Return the (X, Y) coordinate for the center point of the cell that contains the specified text.  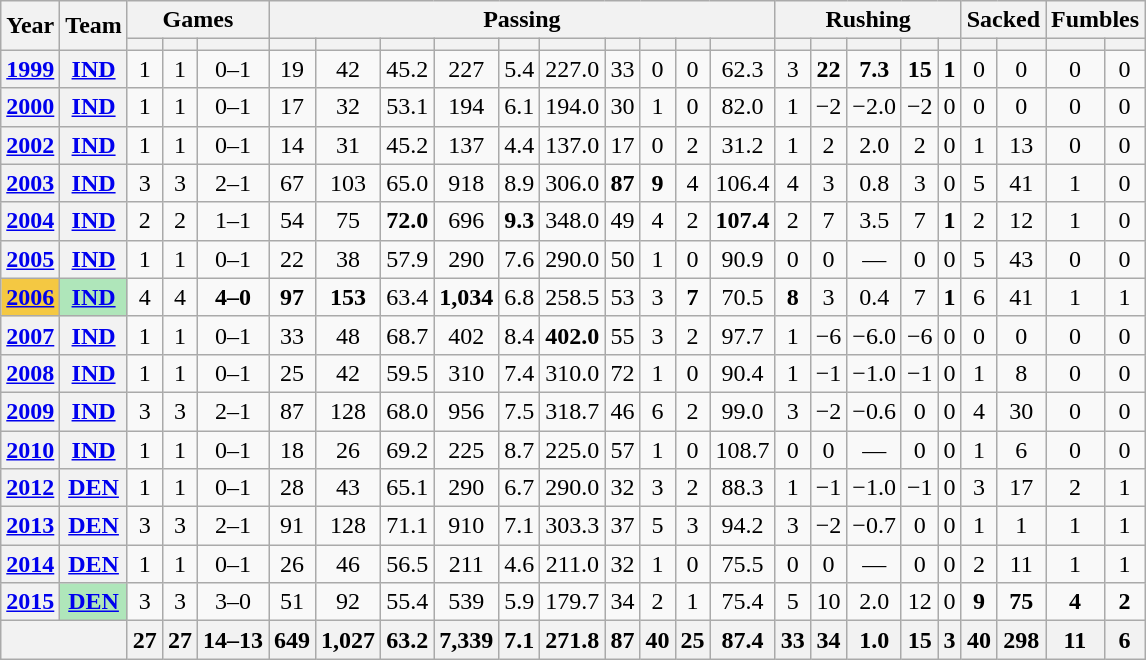
91 (292, 526)
−0.7 (874, 526)
53.1 (408, 107)
2009 (30, 411)
1999 (30, 69)
310 (466, 373)
1.0 (874, 640)
38 (348, 259)
3–0 (232, 602)
65.1 (408, 488)
4–0 (232, 297)
402 (466, 335)
8.7 (520, 449)
92 (348, 602)
48 (348, 335)
7.4 (520, 373)
956 (466, 411)
88.3 (742, 488)
Games (198, 20)
107.4 (742, 221)
Rushing (868, 20)
6.1 (520, 107)
4.6 (520, 564)
227.0 (572, 69)
62.3 (742, 69)
108.7 (742, 449)
31.2 (742, 145)
2000 (30, 107)
2013 (30, 526)
65.0 (408, 183)
649 (292, 640)
2002 (30, 145)
Fumbles (1096, 20)
2012 (30, 488)
2005 (30, 259)
18 (292, 449)
310.0 (572, 373)
87.4 (742, 640)
−6.0 (874, 335)
696 (466, 221)
53 (622, 297)
55 (622, 335)
2003 (30, 183)
1,027 (348, 640)
71.1 (408, 526)
63.4 (408, 297)
4.4 (520, 145)
2004 (30, 221)
106.4 (742, 183)
0.8 (874, 183)
0.4 (874, 297)
7.6 (520, 259)
14–13 (232, 640)
303.3 (572, 526)
Passing (522, 20)
2006 (30, 297)
75.4 (742, 602)
211.0 (572, 564)
99.0 (742, 411)
51 (292, 602)
2008 (30, 373)
9.3 (520, 221)
227 (466, 69)
2015 (30, 602)
10 (828, 602)
−0.6 (874, 411)
68.0 (408, 411)
50 (622, 259)
49 (622, 221)
19 (292, 69)
153 (348, 297)
31 (348, 145)
3.5 (874, 221)
194 (466, 107)
6.7 (520, 488)
90.4 (742, 373)
14 (292, 145)
55.4 (408, 602)
8.9 (520, 183)
298 (1021, 640)
918 (466, 183)
8.4 (520, 335)
2007 (30, 335)
2010 (30, 449)
Sacked (1003, 20)
72 (622, 373)
37 (622, 526)
7.3 (874, 69)
2014 (30, 564)
306.0 (572, 183)
7,339 (466, 640)
225 (466, 449)
75.5 (742, 564)
225.0 (572, 449)
−2.0 (874, 107)
90.9 (742, 259)
211 (466, 564)
28 (292, 488)
56.5 (408, 564)
179.7 (572, 602)
57 (622, 449)
271.8 (572, 640)
Year (30, 26)
94.2 (742, 526)
910 (466, 526)
82.0 (742, 107)
1–1 (232, 221)
1,034 (466, 297)
318.7 (572, 411)
402.0 (572, 335)
103 (348, 183)
54 (292, 221)
348.0 (572, 221)
13 (1021, 145)
137.0 (572, 145)
7.5 (520, 411)
57.9 (408, 259)
72.0 (408, 221)
70.5 (742, 297)
59.5 (408, 373)
6.8 (520, 297)
67 (292, 183)
69.2 (408, 449)
137 (466, 145)
5.4 (520, 69)
258.5 (572, 297)
63.2 (408, 640)
97 (292, 297)
194.0 (572, 107)
97.7 (742, 335)
5.9 (520, 602)
68.7 (408, 335)
Team (94, 26)
539 (466, 602)
